Extract the (x, y) coordinate from the center of the cell holding the provided text.  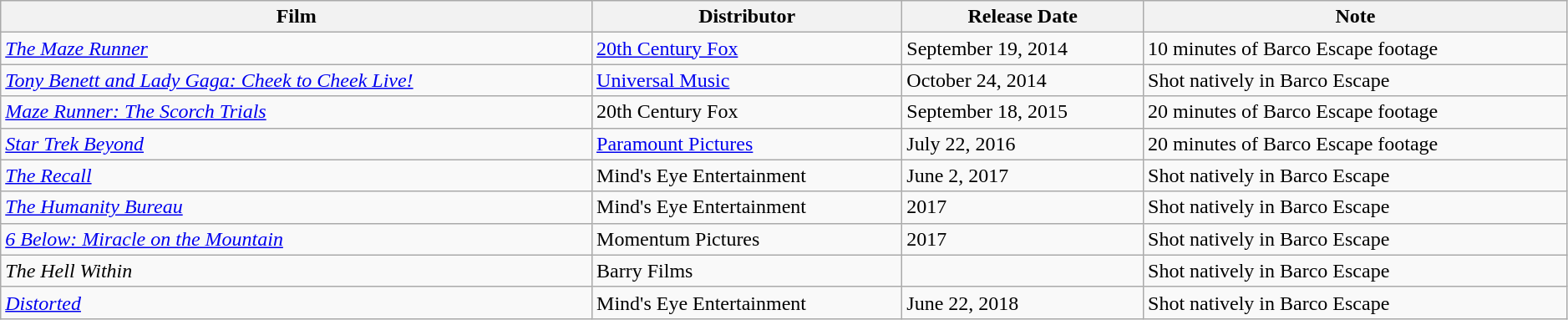
October 24, 2014 (1022, 80)
Note (1356, 17)
Distributor (747, 17)
September 18, 2015 (1022, 112)
The Humanity Bureau (297, 207)
The Hell Within (297, 271)
Tony Benett and Lady Gaga: Cheek to Cheek Live! (297, 80)
July 22, 2016 (1022, 144)
June 22, 2018 (1022, 302)
Distorted (297, 302)
Paramount Pictures (747, 144)
June 2, 2017 (1022, 175)
Universal Music (747, 80)
The Recall (297, 175)
Release Date (1022, 17)
Momentum Pictures (747, 239)
Maze Runner: The Scorch Trials (297, 112)
6 Below: Miracle on the Mountain (297, 239)
Star Trek Beyond (297, 144)
September 19, 2014 (1022, 48)
Film (297, 17)
Barry Films (747, 271)
10 minutes of Barco Escape footage (1356, 48)
The Maze Runner (297, 48)
